Capture the cell that displays the provided text and extract its [x, y] central coordinate. 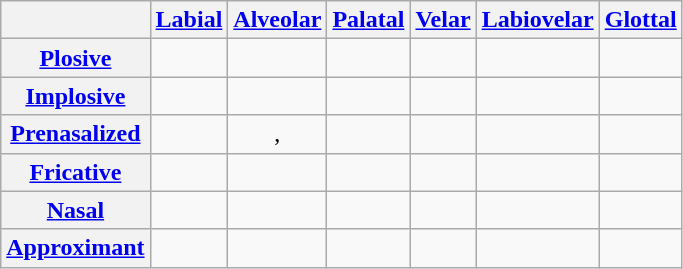
, [278, 134]
Velar [443, 20]
Plosive [76, 58]
Palatal [368, 20]
Nasal [76, 210]
Approximant [76, 248]
Labial [189, 20]
Fricative [76, 172]
Labiovelar [538, 20]
Prenasalized [76, 134]
Alveolar [278, 20]
Glottal [640, 20]
Implosive [76, 96]
